Capture the cell that displays the provided text and extract its (X, Y) central coordinate. 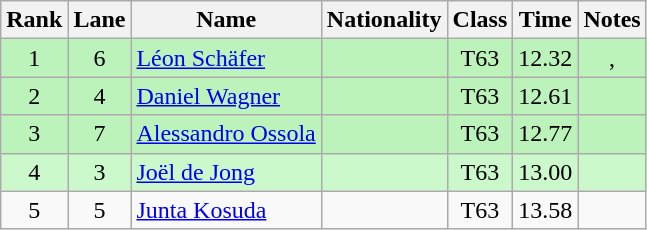
Junta Kosuda (226, 210)
Nationality (384, 20)
Daniel Wagner (226, 96)
Joël de Jong (226, 172)
6 (100, 58)
13.58 (546, 210)
Alessandro Ossola (226, 134)
Name (226, 20)
Class (480, 20)
Notes (612, 20)
7 (100, 134)
Rank (34, 20)
13.00 (546, 172)
12.61 (546, 96)
Time (546, 20)
Léon Schäfer (226, 58)
, (612, 58)
12.77 (546, 134)
1 (34, 58)
12.32 (546, 58)
Lane (100, 20)
2 (34, 96)
